Locate the cell with the specified text and output its (X, Y) center coordinate. 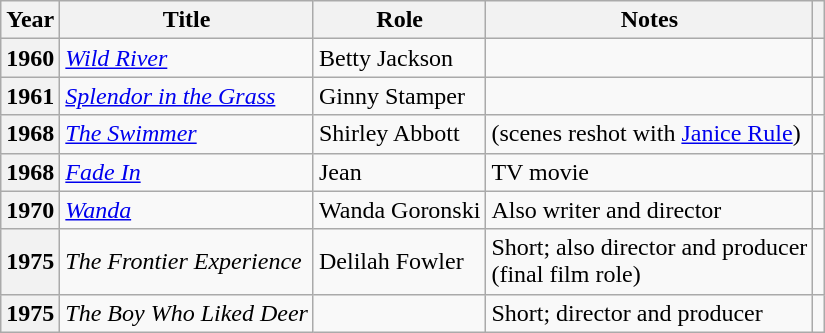
TV movie (650, 172)
Jean (399, 172)
1960 (30, 58)
Betty Jackson (399, 58)
The Frontier Experience (187, 262)
Shirley Abbott (399, 134)
The Boy Who Liked Deer (187, 313)
Delilah Fowler (399, 262)
Short; also director and producer(final film role) (650, 262)
Ginny Stamper (399, 96)
Wild River (187, 58)
Also writer and director (650, 210)
Year (30, 20)
Fade In (187, 172)
Splendor in the Grass (187, 96)
1961 (30, 96)
(scenes reshot with Janice Rule) (650, 134)
Wanda (187, 210)
Notes (650, 20)
Short; director and producer (650, 313)
1970 (30, 210)
Role (399, 20)
Wanda Goronski (399, 210)
Title (187, 20)
The Swimmer (187, 134)
